Detect which cell encompasses the target text, then output its (X, Y) center coordinate. 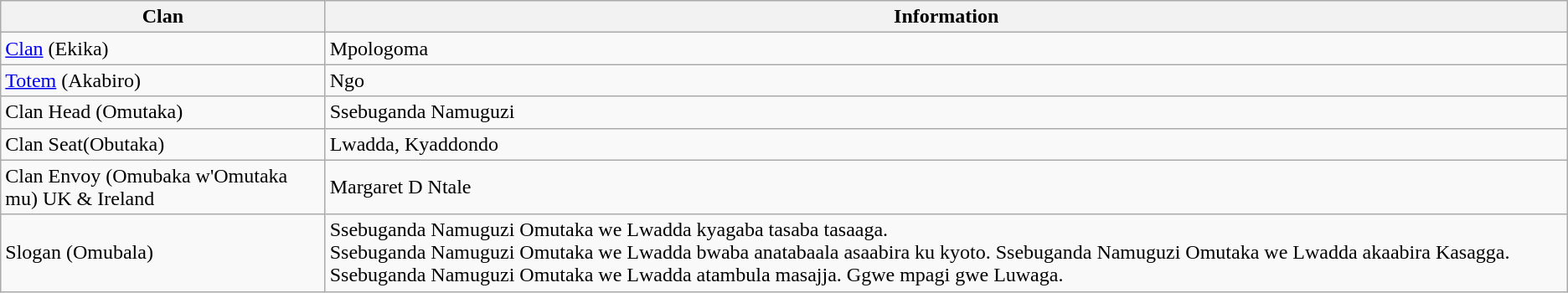
Information (946, 17)
Ssebuganda Namuguzi (946, 112)
Clan (Ekika) (162, 49)
Mpologoma (946, 49)
Ngo (946, 80)
Lwadda, Kyaddondo (946, 144)
Clan Envoy (Omubaka w'Omutaka mu) UK & Ireland (162, 188)
Totem (Akabiro) (162, 80)
Clan Head (Omutaka) (162, 112)
Clan Seat(Obutaka) (162, 144)
Clan (162, 17)
Slogan (Omubala) (162, 253)
Margaret D Ntale (946, 188)
